Scan for the cell matching the given text and deliver its [X, Y] coordinate at center. 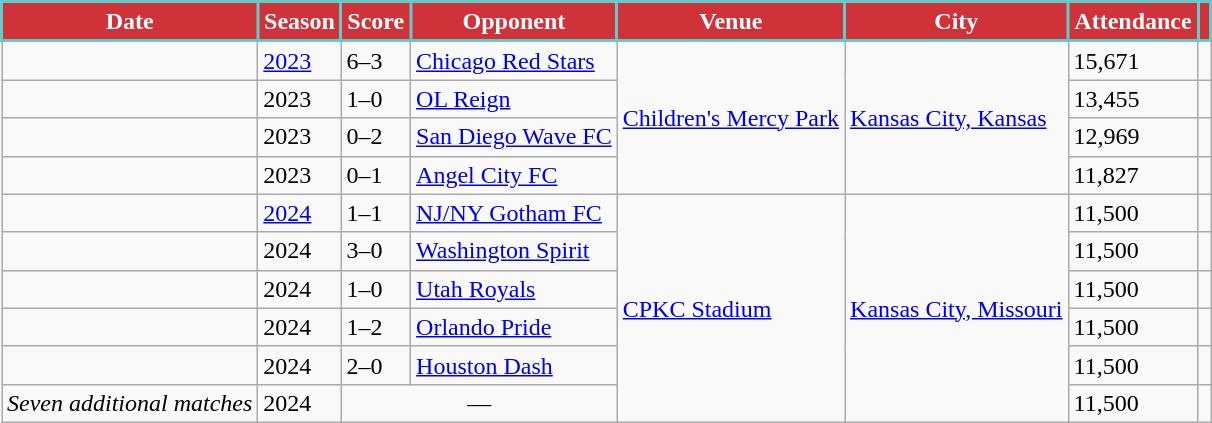
Attendance [1133, 22]
Orlando Pride [514, 327]
Kansas City, Kansas [957, 118]
OL Reign [514, 99]
3–0 [376, 251]
0–1 [376, 175]
0–2 [376, 137]
Venue [730, 22]
1–1 [376, 213]
Opponent [514, 22]
Angel City FC [514, 175]
15,671 [1133, 60]
Seven additional matches [130, 403]
Kansas City, Missouri [957, 308]
City [957, 22]
Houston Dash [514, 365]
— [479, 403]
6–3 [376, 60]
Utah Royals [514, 289]
Children's Mercy Park [730, 118]
Score [376, 22]
1–2 [376, 327]
Season [300, 22]
San Diego Wave FC [514, 137]
NJ/NY Gotham FC [514, 213]
CPKC Stadium [730, 308]
2–0 [376, 365]
12,969 [1133, 137]
13,455 [1133, 99]
Washington Spirit [514, 251]
11,827 [1133, 175]
Chicago Red Stars [514, 60]
Date [130, 22]
